Scan for the cell matching the given text and deliver its [x, y] coordinate at center. 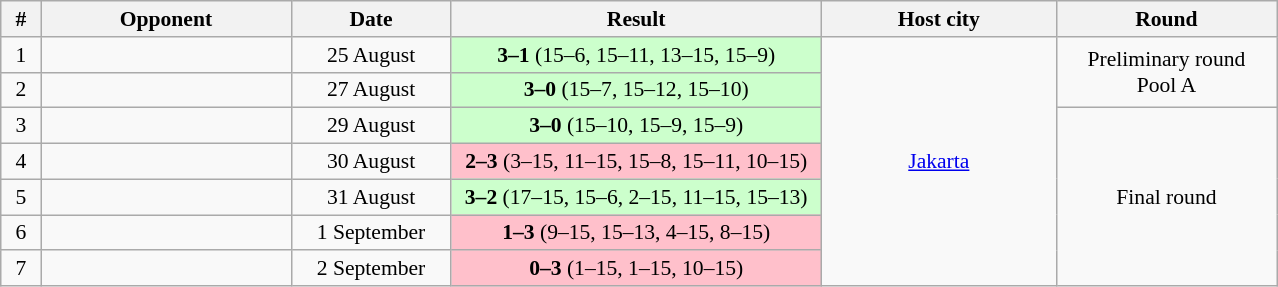
0–3 (1–15, 1–15, 10–15) [636, 269]
2–3 (3–15, 11–15, 15–8, 15–11, 10–15) [636, 162]
7 [21, 269]
1 September [371, 233]
25 August [371, 55]
2 September [371, 269]
3–0 (15–10, 15–9, 15–9) [636, 126]
2 [21, 90]
Jakarta [938, 162]
Final round [1166, 197]
# [21, 19]
3–0 (15–7, 15–12, 15–10) [636, 90]
27 August [371, 90]
1–3 (9–15, 15–13, 4–15, 8–15) [636, 233]
Date [371, 19]
4 [21, 162]
3–2 (17–15, 15–6, 2–15, 11–15, 15–13) [636, 197]
6 [21, 233]
3 [21, 126]
1 [21, 55]
Host city [938, 19]
Preliminary roundPool A [1166, 72]
30 August [371, 162]
Round [1166, 19]
5 [21, 197]
Opponent [166, 19]
29 August [371, 126]
Result [636, 19]
3–1 (15–6, 15–11, 13–15, 15–9) [636, 55]
31 August [371, 197]
